Search for the cell housing the specified text and yield its (X, Y) center coordinate. 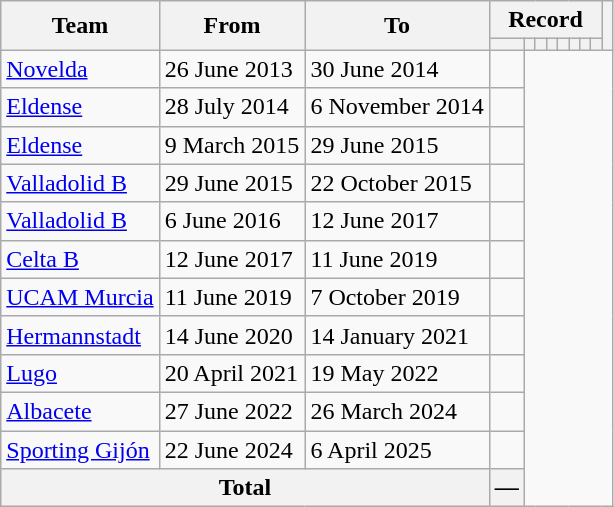
Hermannstadt (80, 335)
— (506, 488)
27 June 2022 (232, 411)
Albacete (80, 411)
From (232, 26)
7 October 2019 (397, 297)
Total (245, 488)
14 January 2021 (397, 335)
26 June 2013 (232, 69)
UCAM Murcia (80, 297)
To (397, 26)
14 June 2020 (232, 335)
Novelda (80, 69)
Team (80, 26)
22 June 2024 (232, 449)
26 March 2024 (397, 411)
Record (545, 20)
30 June 2014 (397, 69)
22 October 2015 (397, 183)
6 June 2016 (232, 221)
28 July 2014 (232, 107)
19 May 2022 (397, 373)
Lugo (80, 373)
20 April 2021 (232, 373)
6 November 2014 (397, 107)
9 March 2015 (232, 145)
6 April 2025 (397, 449)
Sporting Gijón (80, 449)
Celta B (80, 259)
